Identify which cell holds the provided text, then report its (X, Y) central coordinate. 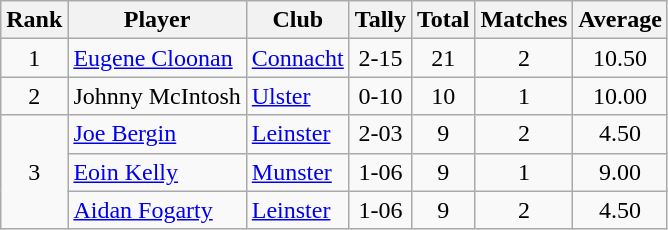
Matches (524, 20)
2-03 (380, 134)
0-10 (380, 96)
3 (34, 172)
Joe Bergin (157, 134)
Eugene Cloonan (157, 58)
Club (298, 20)
Tally (380, 20)
Johnny McIntosh (157, 96)
10 (444, 96)
Munster (298, 172)
Connacht (298, 58)
Eoin Kelly (157, 172)
10.50 (620, 58)
2-15 (380, 58)
10.00 (620, 96)
Rank (34, 20)
Player (157, 20)
Aidan Fogarty (157, 210)
Total (444, 20)
Ulster (298, 96)
9.00 (620, 172)
21 (444, 58)
Average (620, 20)
